Extract the [x, y] coordinate from the center of the cell holding the provided text.  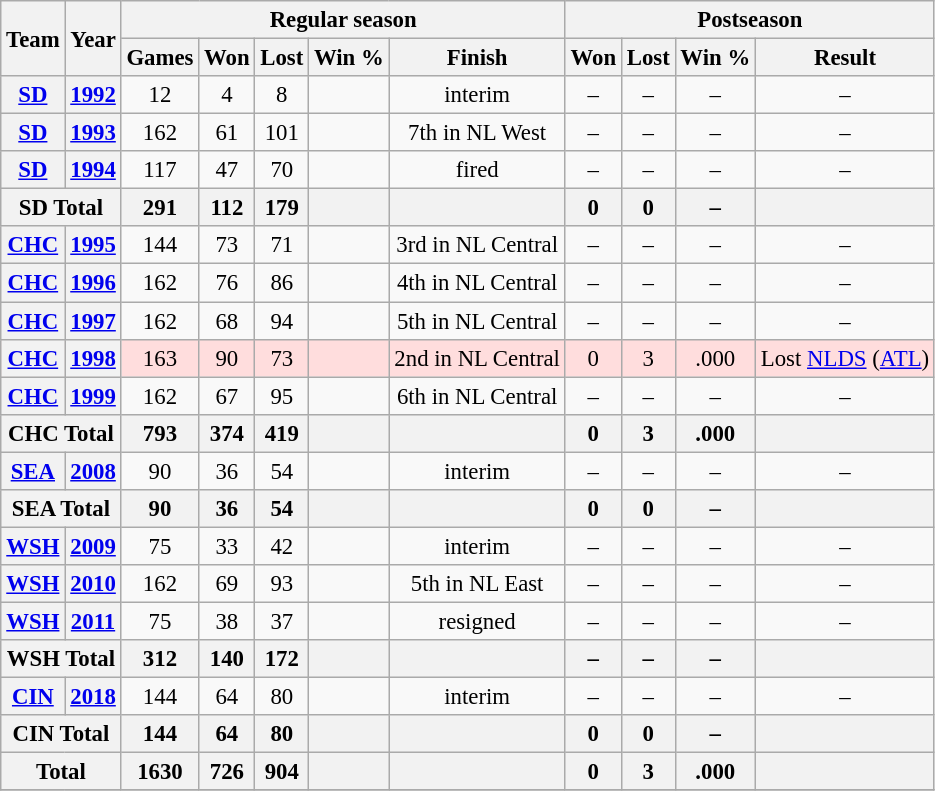
Result [846, 58]
47 [227, 170]
2009 [93, 546]
38 [227, 621]
Lost NLDS (ATL) [846, 358]
Team [33, 38]
4 [227, 95]
70 [282, 170]
fired [477, 170]
793 [160, 433]
37 [282, 621]
1992 [93, 95]
2010 [93, 584]
CIN Total [61, 734]
61 [227, 133]
726 [227, 772]
SEA Total [61, 509]
1996 [93, 283]
312 [160, 659]
112 [227, 208]
33 [227, 546]
1993 [93, 133]
2008 [93, 471]
94 [282, 321]
3rd in NL Central [477, 245]
7th in NL West [477, 133]
374 [227, 433]
2011 [93, 621]
95 [282, 396]
419 [282, 433]
5th in NL Central [477, 321]
76 [227, 283]
Games [160, 58]
172 [282, 659]
140 [227, 659]
42 [282, 546]
291 [160, 208]
1999 [93, 396]
71 [282, 245]
Total [61, 772]
8 [282, 95]
904 [282, 772]
SD Total [61, 208]
12 [160, 95]
2018 [93, 697]
1998 [93, 358]
179 [282, 208]
2nd in NL Central [477, 358]
5th in NL East [477, 584]
Regular season [343, 20]
CIN [33, 697]
resigned [477, 621]
1994 [93, 170]
Finish [477, 58]
67 [227, 396]
4th in NL Central [477, 283]
CHC Total [61, 433]
6th in NL Central [477, 396]
117 [160, 170]
Postseason [750, 20]
93 [282, 584]
86 [282, 283]
1630 [160, 772]
1995 [93, 245]
Year [93, 38]
WSH Total [61, 659]
163 [160, 358]
SEA [33, 471]
1997 [93, 321]
69 [227, 584]
101 [282, 133]
68 [227, 321]
